Find where the given text appears and provide that cell's center as [X, Y] coordinate. 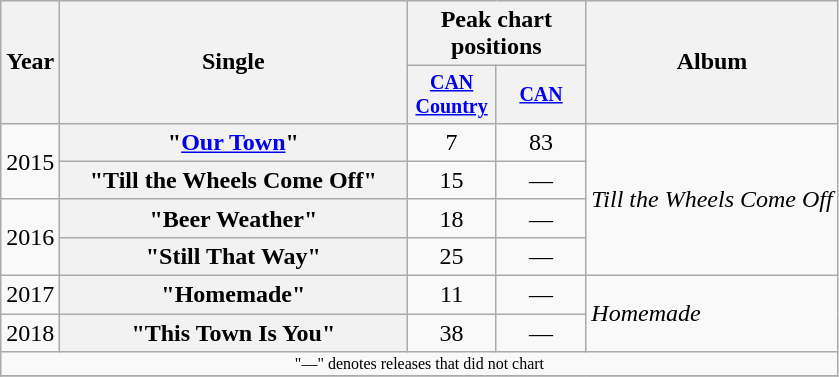
2017 [30, 295]
15 [452, 180]
Year [30, 62]
"Homemade" [234, 295]
"This Town Is You" [234, 333]
7 [452, 142]
"Beer Weather" [234, 218]
Peak chartpositions [496, 34]
"Still That Way" [234, 256]
38 [452, 333]
Album [712, 62]
2015 [30, 161]
CAN Country [452, 94]
CAN [540, 94]
2016 [30, 237]
25 [452, 256]
11 [452, 295]
Homemade [712, 314]
18 [452, 218]
Till the Wheels Come Off [712, 199]
2018 [30, 333]
83 [540, 142]
"Our Town" [234, 142]
Single [234, 62]
"Till the Wheels Come Off" [234, 180]
"—" denotes releases that did not chart [420, 364]
